Locate the cell with the specified text and output its (x, y) center coordinate. 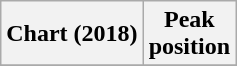
Peakposition (189, 34)
Chart (2018) (72, 34)
